Identify which cell holds the provided text, then report its (x, y) central coordinate. 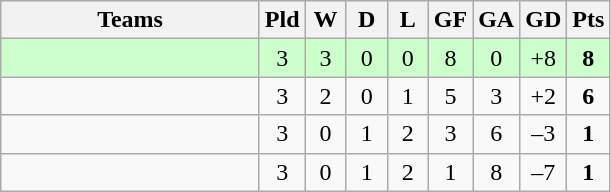
D (366, 20)
Pts (588, 20)
–7 (544, 172)
5 (450, 96)
W (326, 20)
+2 (544, 96)
Teams (130, 20)
L (408, 20)
+8 (544, 58)
–3 (544, 134)
GD (544, 20)
Pld (282, 20)
GA (496, 20)
GF (450, 20)
